Search for the cell housing the specified text and yield its [X, Y] center coordinate. 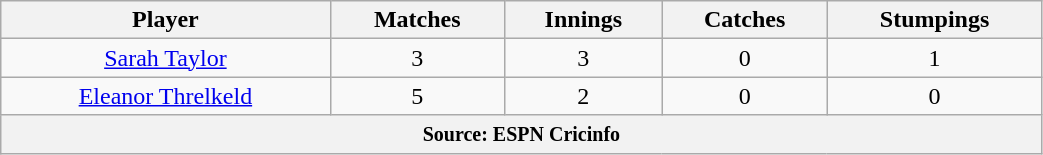
Matches [417, 20]
Source: ESPN Cricinfo [522, 134]
Player [166, 20]
Catches [744, 20]
Sarah Taylor [166, 58]
Innings [583, 20]
2 [583, 96]
5 [417, 96]
Eleanor Threlkeld [166, 96]
Stumpings [934, 20]
1 [934, 58]
